Pinpoint the cell where the given text exists, returning its (X, Y) midpoint coordinate. 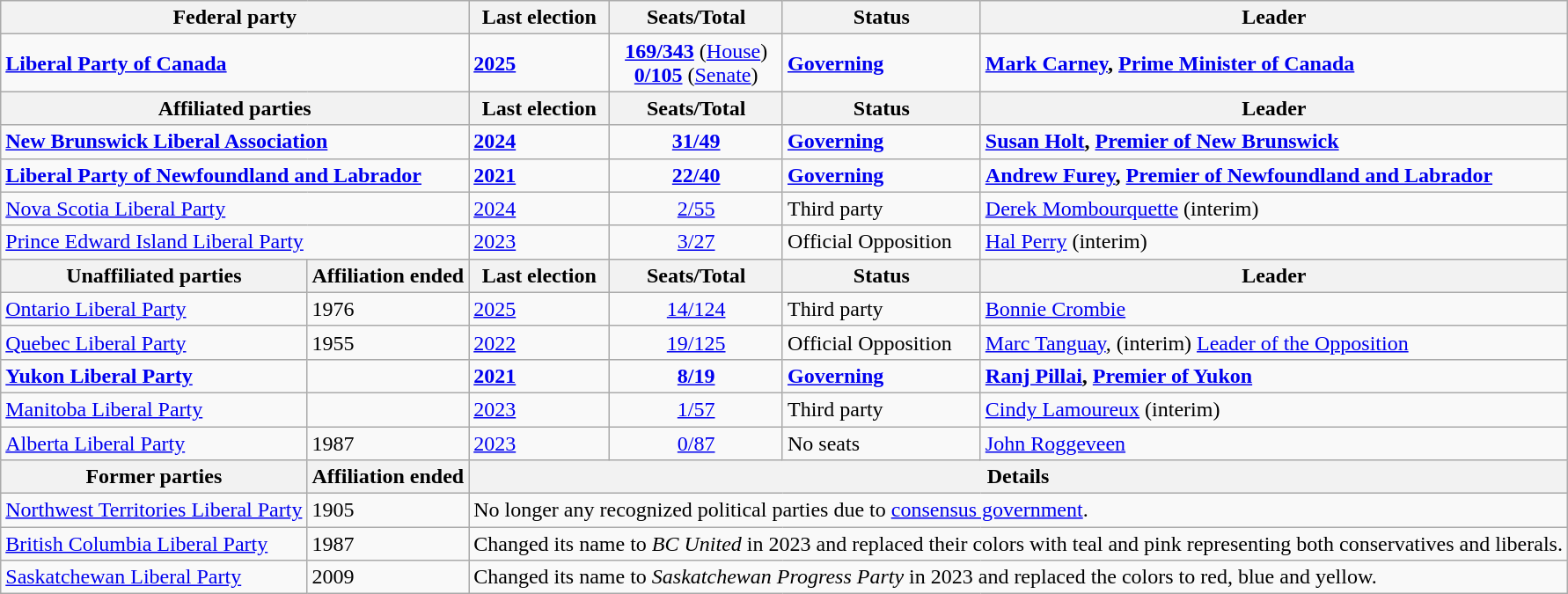
Ranj Pillai, Premier of Yukon (1274, 376)
Federal party (235, 18)
Mark Carney, Prime Minister of Canada (1274, 63)
14/124 (697, 309)
Saskatchewan Liberal Party (154, 577)
19/125 (697, 342)
2022 (539, 342)
22/40 (697, 175)
2/55 (697, 209)
Former parties (154, 477)
169/343 (House)0/105 (Senate) (697, 63)
Yukon Liberal Party (154, 376)
Northwest Territories Liberal Party (154, 510)
Bonnie Crombie (1274, 309)
No longer any recognized political parties due to consensus government. (1019, 510)
1976 (388, 309)
Prince Edward Island Liberal Party (235, 242)
Liberal Party of Newfoundland and Labrador (235, 175)
Andrew Furey, Premier of Newfoundland and Labrador (1274, 175)
8/19 (697, 376)
British Columbia Liberal Party (154, 544)
1955 (388, 342)
3/27 (697, 242)
Derek Mombourquette (interim) (1274, 209)
Nova Scotia Liberal Party (235, 209)
Changed its name to BC United in 2023 and replaced their colors with teal and pink representing both conservatives and liberals. (1019, 544)
Hal Perry (interim) (1274, 242)
Ontario Liberal Party (154, 309)
1905 (388, 510)
Quebec Liberal Party (154, 342)
Susan Holt, Premier of New Brunswick (1274, 142)
John Roggeveen (1274, 443)
Liberal Party of Canada (235, 63)
Changed its name to Saskatchewan Progress Party in 2023 and replaced the colors to red, blue and yellow. (1019, 577)
Unaffiliated parties (154, 275)
1/57 (697, 409)
New Brunswick Liberal Association (235, 142)
Manitoba Liberal Party (154, 409)
Affiliated parties (235, 108)
0/87 (697, 443)
No seats (882, 443)
31/49 (697, 142)
2009 (388, 577)
Cindy Lamoureux (interim) (1274, 409)
Details (1019, 477)
Alberta Liberal Party (154, 443)
Marc Tanguay, (interim) Leader of the Opposition (1274, 342)
